Find where the given text appears and provide that cell's center as [x, y] coordinate. 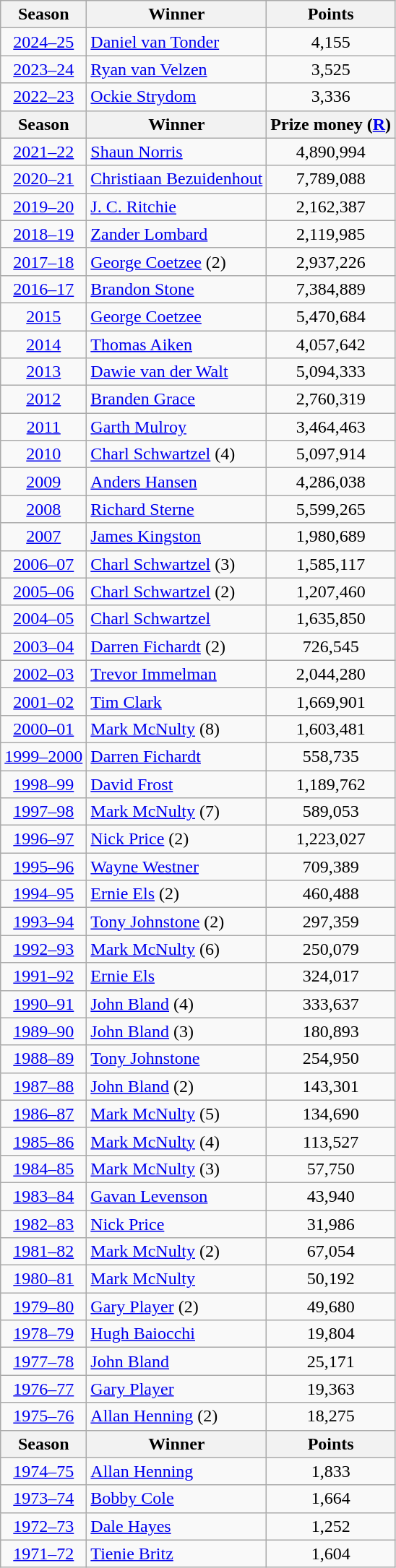
558,735 [331, 756]
John Bland (3) [176, 1031]
1,603,481 [331, 729]
57,750 [331, 1169]
333,637 [331, 1004]
2,119,985 [331, 234]
John Bland (2) [176, 1086]
Daniel van Tonder [176, 42]
Thomas Aiken [176, 345]
297,359 [331, 922]
Trevor Immelman [176, 674]
Gary Player (2) [176, 1307]
Prize money (R) [331, 124]
4,890,994 [331, 152]
2014 [43, 345]
2019–20 [43, 207]
1,635,850 [331, 619]
George Coetzee [176, 316]
1976–77 [43, 1389]
2013 [43, 372]
1994–95 [43, 894]
589,053 [331, 812]
Tony Johnstone [176, 1059]
1978–79 [43, 1334]
Gavan Levenson [176, 1196]
1998–99 [43, 784]
Darren Fichardt [176, 756]
134,690 [331, 1114]
Charl Schwartzel (2) [176, 592]
Anders Hansen [176, 482]
Nick Price [176, 1224]
19,804 [331, 1334]
Mark McNulty (8) [176, 729]
1989–90 [43, 1031]
1974–75 [43, 1471]
2009 [43, 482]
1996–97 [43, 839]
2012 [43, 399]
Mark McNulty (2) [176, 1252]
5,094,333 [331, 372]
4,155 [331, 42]
4,057,642 [331, 345]
Mark McNulty (7) [176, 812]
Darren Fichardt (2) [176, 646]
Gary Player [176, 1389]
1,604 [331, 1554]
19,363 [331, 1389]
2023–24 [43, 69]
1988–89 [43, 1059]
2001–02 [43, 701]
1990–91 [43, 1004]
1975–76 [43, 1416]
Mark McNulty [176, 1279]
2,937,226 [331, 261]
John Bland (4) [176, 1004]
1980–81 [43, 1279]
4,286,038 [331, 482]
George Coetzee (2) [176, 261]
1979–80 [43, 1307]
1972–73 [43, 1526]
254,950 [331, 1059]
Bobby Cole [176, 1499]
Brandon Stone [176, 289]
Dawie van der Walt [176, 372]
2024–25 [43, 42]
1987–88 [43, 1086]
18,275 [331, 1416]
Mark McNulty (6) [176, 949]
1992–93 [43, 949]
Mark McNulty (3) [176, 1169]
1981–82 [43, 1252]
2016–17 [43, 289]
1,252 [331, 1526]
Allan Henning [176, 1471]
25,171 [331, 1361]
324,017 [331, 976]
1,585,117 [331, 564]
Mark McNulty (5) [176, 1114]
1,189,762 [331, 784]
2,760,319 [331, 399]
7,384,889 [331, 289]
1984–85 [43, 1169]
1,223,027 [331, 839]
1,669,901 [331, 701]
Tony Johnstone (2) [176, 922]
Ernie Els (2) [176, 894]
1983–84 [43, 1196]
1982–83 [43, 1224]
180,893 [331, 1031]
1997–98 [43, 812]
2018–19 [43, 234]
Nick Price (2) [176, 839]
460,488 [331, 894]
Richard Sterne [176, 509]
Charl Schwartzel (3) [176, 564]
2000–01 [43, 729]
250,079 [331, 949]
1,833 [331, 1471]
Ryan van Velzen [176, 69]
2004–05 [43, 619]
1993–94 [43, 922]
Wayne Westner [176, 867]
Tim Clark [176, 701]
1985–86 [43, 1141]
2002–03 [43, 674]
1999–2000 [43, 756]
Branden Grace [176, 399]
2015 [43, 316]
2,044,280 [331, 674]
709,389 [331, 867]
Ockie Strydom [176, 97]
1977–78 [43, 1361]
143,301 [331, 1086]
2005–06 [43, 592]
Dale Hayes [176, 1526]
3,464,463 [331, 427]
1,207,460 [331, 592]
5,097,914 [331, 454]
3,336 [331, 97]
James Kingston [176, 537]
1,980,689 [331, 537]
67,054 [331, 1252]
2017–18 [43, 261]
1991–92 [43, 976]
2,162,387 [331, 207]
Allan Henning (2) [176, 1416]
5,599,265 [331, 509]
5,470,684 [331, 316]
726,545 [331, 646]
Mark McNulty (4) [176, 1141]
John Bland [176, 1361]
2003–04 [43, 646]
2007 [43, 537]
Tienie Britz [176, 1554]
Shaun Norris [176, 152]
Zander Lombard [176, 234]
David Frost [176, 784]
31,986 [331, 1224]
1973–74 [43, 1499]
49,680 [331, 1307]
3,525 [331, 69]
2010 [43, 454]
1995–96 [43, 867]
2008 [43, 509]
2021–22 [43, 152]
Christiaan Bezuidenhout [176, 179]
2020–21 [43, 179]
1,664 [331, 1499]
Garth Mulroy [176, 427]
2022–23 [43, 97]
Charl Schwartzel (4) [176, 454]
113,527 [331, 1141]
Hugh Baiocchi [176, 1334]
1971–72 [43, 1554]
Charl Schwartzel [176, 619]
2006–07 [43, 564]
Ernie Els [176, 976]
50,192 [331, 1279]
43,940 [331, 1196]
7,789,088 [331, 179]
2011 [43, 427]
1986–87 [43, 1114]
J. C. Ritchie [176, 207]
